Pinpoint the cell where the given text exists, returning its [X, Y] midpoint coordinate. 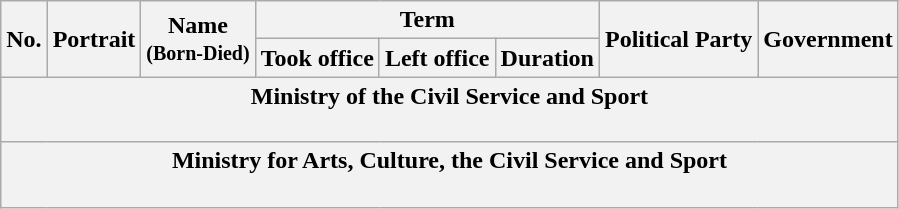
Duration [547, 58]
Political Party [678, 39]
Government [828, 39]
Took office [317, 58]
Ministry for Arts, Culture, the Civil Service and Sport [450, 174]
Portrait [94, 39]
Name(Born-Died) [198, 39]
No. [24, 39]
Term [427, 20]
Left office [437, 58]
Ministry of the Civil Service and Sport [450, 110]
